Identify which cell holds the provided text, then report its [X, Y] central coordinate. 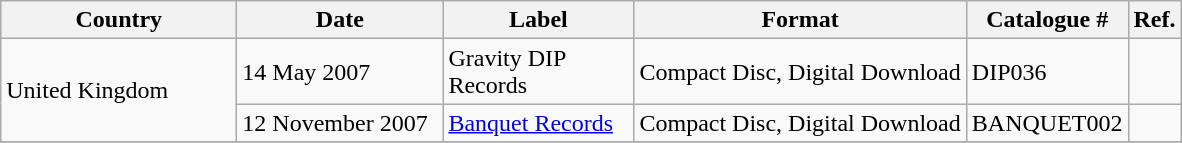
DIP036 [1047, 72]
Ref. [1154, 20]
Catalogue # [1047, 20]
United Kingdom [119, 90]
Banquet Records [538, 123]
12 November 2007 [340, 123]
Format [800, 20]
Label [538, 20]
Gravity DIP Records [538, 72]
Country [119, 20]
Date [340, 20]
BANQUET002 [1047, 123]
14 May 2007 [340, 72]
